Return the [x, y] coordinate for the center point of the cell that contains the specified text.  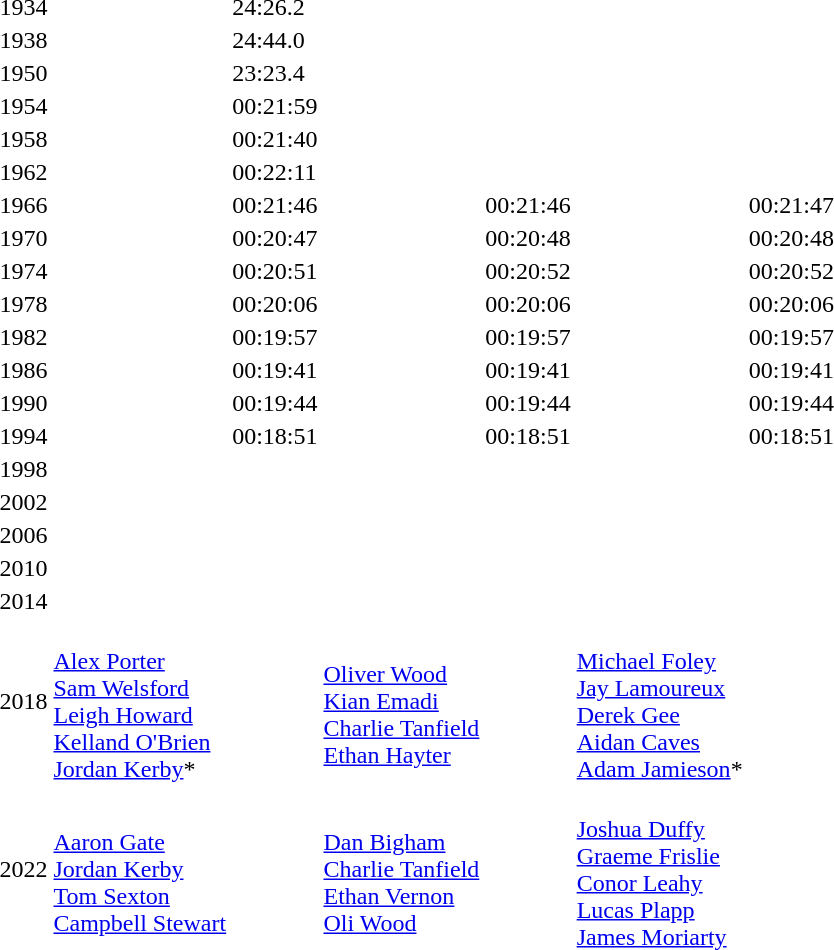
00:20:47 [275, 238]
Michael FoleyJay LamoureuxDerek GeeAidan CavesAdam Jamieson* [660, 702]
00:21:59 [275, 106]
00:20:52 [528, 271]
24:44.0 [275, 40]
00:20:51 [275, 271]
Alex PorterSam WelsfordLeigh HowardKelland O'BrienJordan Kerby* [140, 702]
23:23.4 [275, 73]
00:20:48 [528, 238]
00:22:11 [275, 172]
00:21:40 [275, 139]
Oliver WoodKian EmadiCharlie TanfieldEthan Hayter [402, 702]
